Return the (x, y) coordinate for the center point of the cell that contains the specified text.  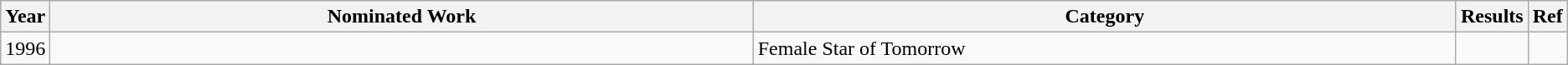
Results (1492, 17)
Ref (1548, 17)
1996 (25, 48)
Year (25, 17)
Nominated Work (402, 17)
Female Star of Tomorrow (1104, 48)
Category (1104, 17)
